Pinpoint the cell where the given text exists, returning its [x, y] midpoint coordinate. 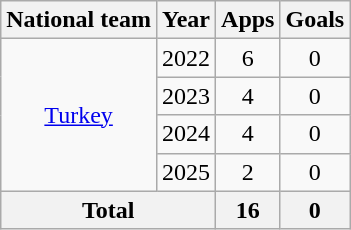
2 [248, 172]
Year [186, 20]
2022 [186, 58]
6 [248, 58]
2023 [186, 96]
Goals [315, 20]
Turkey [79, 115]
Apps [248, 20]
2025 [186, 172]
Total [108, 210]
16 [248, 210]
National team [79, 20]
2024 [186, 134]
